Return [x, y] of the center of cell containing provided text 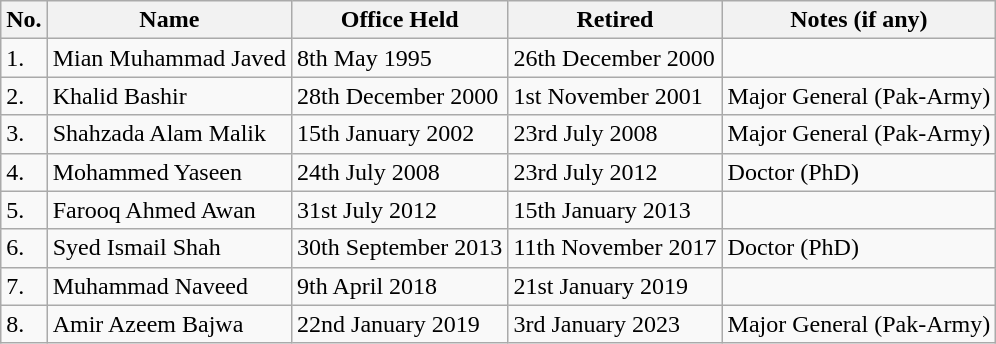
Amir Azeem Bajwa [169, 324]
3. [24, 134]
Syed Ismail Shah [169, 248]
23rd July 2008 [615, 134]
23rd July 2012 [615, 172]
9th April 2018 [400, 286]
Khalid Bashir [169, 96]
7. [24, 286]
No. [24, 20]
Office Held [400, 20]
21st January 2019 [615, 286]
Retired [615, 20]
1st November 2001 [615, 96]
Mian Muhammad Javed [169, 58]
4. [24, 172]
15th January 2002 [400, 134]
3rd January 2023 [615, 324]
Notes (if any) [859, 20]
24th July 2008 [400, 172]
5. [24, 210]
31st July 2012 [400, 210]
2. [24, 96]
30th September 2013 [400, 248]
28th December 2000 [400, 96]
8th May 1995 [400, 58]
Farooq Ahmed Awan [169, 210]
6. [24, 248]
26th December 2000 [615, 58]
Mohammed Yaseen [169, 172]
8. [24, 324]
Muhammad Naveed [169, 286]
11th November 2017 [615, 248]
15th January 2013 [615, 210]
Shahzada Alam Malik [169, 134]
1. [24, 58]
Name [169, 20]
22nd January 2019 [400, 324]
